Determine the [x, y] coordinate at the center of the cell enclosing the given text.  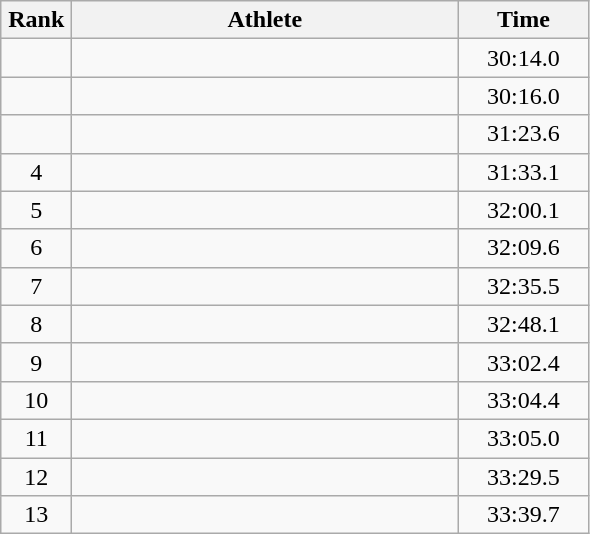
7 [36, 286]
32:00.1 [524, 210]
9 [36, 362]
33:39.7 [524, 515]
5 [36, 210]
30:14.0 [524, 58]
31:23.6 [524, 134]
11 [36, 438]
6 [36, 248]
33:05.0 [524, 438]
4 [36, 172]
8 [36, 324]
33:29.5 [524, 477]
33:02.4 [524, 362]
Time [524, 20]
30:16.0 [524, 96]
Rank [36, 20]
32:48.1 [524, 324]
12 [36, 477]
31:33.1 [524, 172]
32:09.6 [524, 248]
33:04.4 [524, 400]
32:35.5 [524, 286]
Athlete [265, 20]
10 [36, 400]
13 [36, 515]
